Capture the cell that displays the provided text and extract its (X, Y) central coordinate. 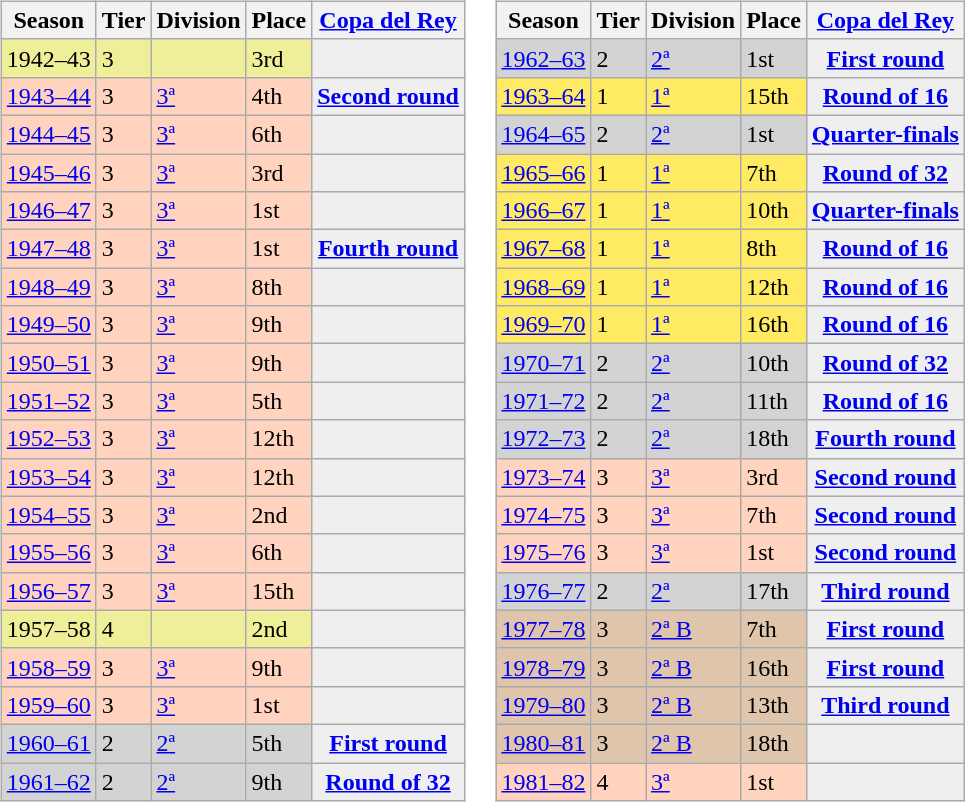
1947–48 (48, 249)
17th (774, 591)
1960–61 (48, 743)
1967–68 (544, 249)
1942–43 (48, 58)
1946–47 (48, 211)
1966–67 (544, 211)
1949–50 (48, 325)
1975–76 (544, 553)
1956–57 (48, 591)
13th (774, 705)
4th (279, 96)
1955–56 (48, 553)
1978–79 (544, 667)
1957–58 (48, 629)
1977–78 (544, 629)
1970–71 (544, 363)
1973–74 (544, 477)
1980–81 (544, 743)
1943–44 (48, 96)
1968–69 (544, 287)
1945–46 (48, 173)
1948–49 (48, 287)
1963–64 (544, 96)
1951–52 (48, 401)
1953–54 (48, 477)
1954–55 (48, 515)
1974–75 (544, 515)
11th (774, 401)
1981–82 (544, 781)
1958–59 (48, 667)
1976–77 (544, 591)
1961–62 (48, 781)
1971–72 (544, 401)
1952–53 (48, 439)
1972–73 (544, 439)
1969–70 (544, 325)
1964–65 (544, 134)
1950–51 (48, 363)
1959–60 (48, 705)
1944–45 (48, 134)
1965–66 (544, 173)
1979–80 (544, 705)
1962–63 (544, 58)
